Search for the cell housing the specified text and yield its [x, y] center coordinate. 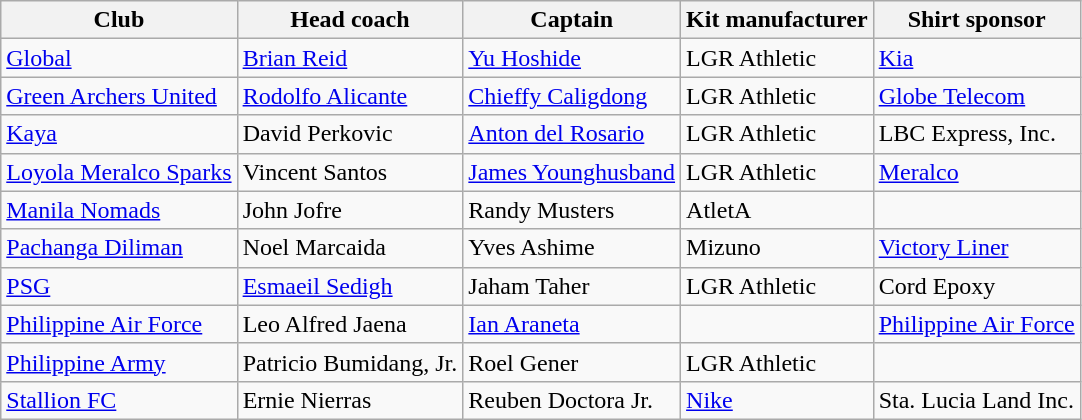
James Younghusband [572, 172]
Loyola Meralco Sparks [119, 172]
Kit manufacturer [778, 20]
Nike [778, 400]
Stallion FC [119, 400]
Kia [976, 58]
Shirt sponsor [976, 20]
David Perkovic [350, 134]
Chieffy Caligdong [572, 96]
Head coach [350, 20]
Green Archers United [119, 96]
Captain [572, 20]
Manila Nomads [119, 210]
Ian Araneta [572, 324]
PSG [119, 286]
LBC Express, Inc. [976, 134]
Globe Telecom [976, 96]
Victory Liner [976, 248]
Vincent Santos [350, 172]
Global [119, 58]
Jaham Taher [572, 286]
AtletA [778, 210]
Roel Gener [572, 362]
Yves Ashime [572, 248]
Meralco [976, 172]
Pachanga Diliman [119, 248]
Yu Hoshide [572, 58]
John Jofre [350, 210]
Patricio Bumidang, Jr. [350, 362]
Leo Alfred Jaena [350, 324]
Noel Marcaida [350, 248]
Sta. Lucia Land Inc. [976, 400]
Anton del Rosario [572, 134]
Club [119, 20]
Kaya [119, 134]
Brian Reid [350, 58]
Philippine Army [119, 362]
Randy Musters [572, 210]
Rodolfo Alicante [350, 96]
Ernie Nierras [350, 400]
Reuben Doctora Jr. [572, 400]
Cord Epoxy [976, 286]
Mizuno [778, 248]
Esmaeil Sedigh [350, 286]
